Output the (X, Y) coordinate of the center of the cell containing the given text.  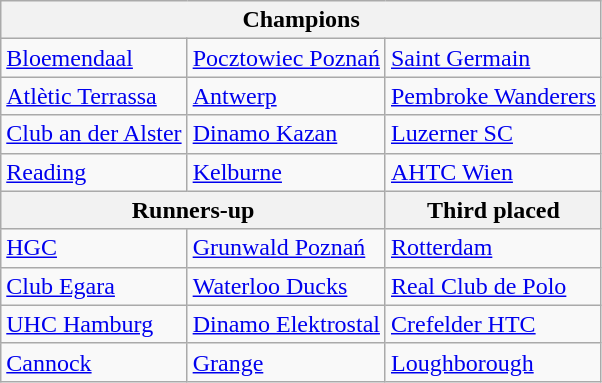
Club an der Alster (94, 134)
AHTC Wien (493, 172)
Pembroke Wanderers (493, 96)
Real Club de Polo (493, 286)
Runners-up (194, 210)
Atlètic Terrassa (94, 96)
Reading (94, 172)
HGC (94, 248)
Crefelder HTC (493, 324)
Dinamo Kazan (286, 134)
Champions (302, 20)
Third placed (493, 210)
Antwerp (286, 96)
Grunwald Poznań (286, 248)
UHC Hamburg (94, 324)
Saint Germain (493, 58)
Rotterdam (493, 248)
Club Egara (94, 286)
Cannock (94, 362)
Luzerner SC (493, 134)
Pocztowiec Poznań (286, 58)
Kelburne (286, 172)
Bloemendaal (94, 58)
Dinamo Elektrostal (286, 324)
Waterloo Ducks (286, 286)
Loughborough (493, 362)
Grange (286, 362)
